Provide the [X, Y] coordinate of the cell's center where the given text is located.  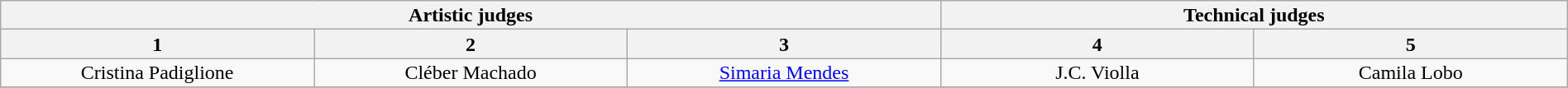
4 [1097, 44]
3 [784, 44]
Camila Lobo [1411, 72]
Simaria Mendes [784, 72]
Cléber Machado [471, 72]
5 [1411, 44]
2 [471, 44]
1 [157, 44]
J.C. Violla [1097, 72]
Cristina Padiglione [157, 72]
Artistic judges [471, 15]
Technical judges [1254, 15]
